Extract the [X, Y] coordinate from the center of the cell holding the provided text.  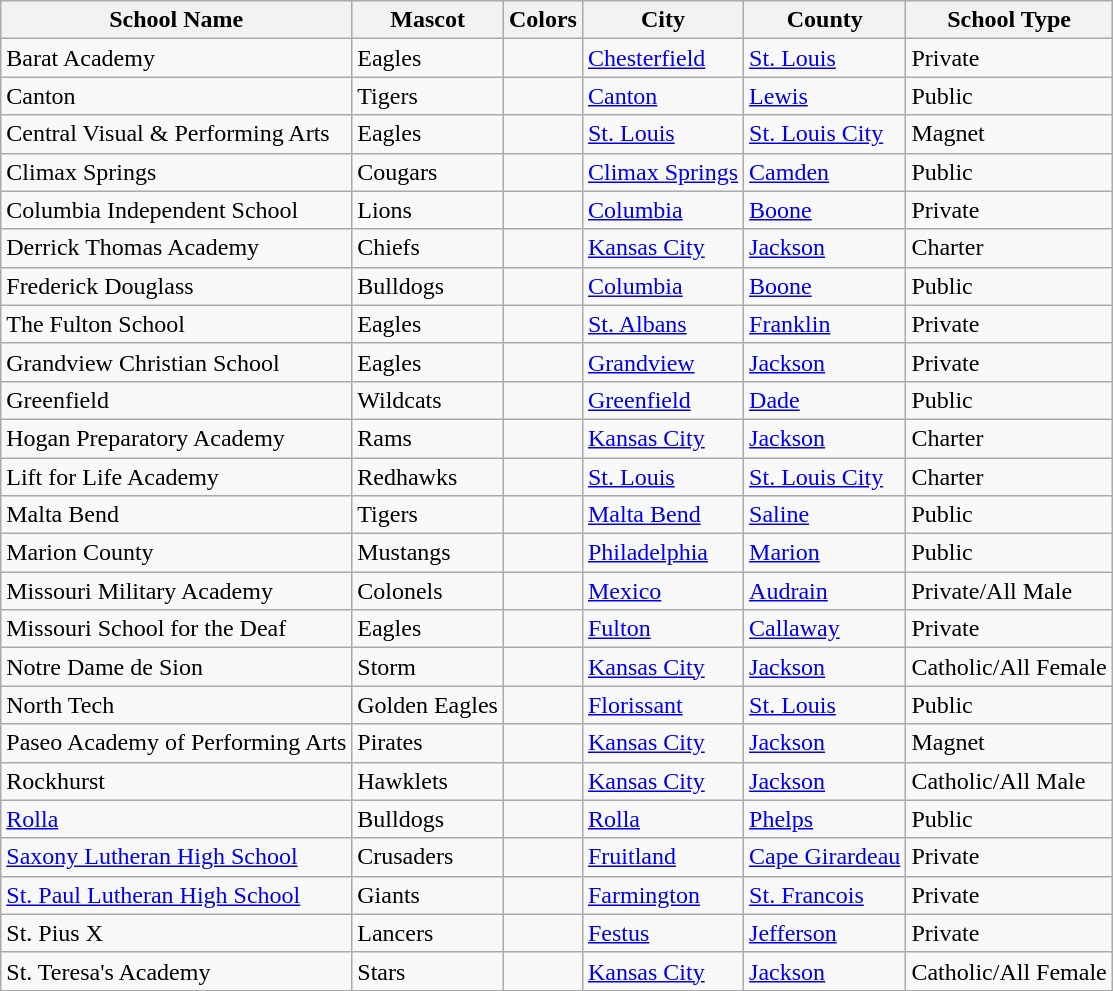
County [825, 20]
St. Francois [825, 895]
Fulton [662, 629]
Mustangs [428, 553]
Giants [428, 895]
City [662, 20]
Lewis [825, 96]
Dade [825, 400]
Colonels [428, 591]
St. Albans [662, 324]
Pirates [428, 743]
Florissant [662, 705]
Saxony Lutheran High School [176, 857]
School Type [1009, 20]
Central Visual & Performing Arts [176, 134]
Hawklets [428, 781]
Rockhurst [176, 781]
Wildcats [428, 400]
Farmington [662, 895]
Festus [662, 933]
Grandview [662, 362]
Mascot [428, 20]
Barat Academy [176, 58]
Chesterfield [662, 58]
Fruitland [662, 857]
Private/All Male [1009, 591]
Camden [825, 172]
Hogan Preparatory Academy [176, 438]
Missouri School for the Deaf [176, 629]
Philadelphia [662, 553]
Lift for Life Academy [176, 477]
Grandview Christian School [176, 362]
Cape Girardeau [825, 857]
Jefferson [825, 933]
Lancers [428, 933]
St. Teresa's Academy [176, 971]
Derrick Thomas Academy [176, 248]
Lions [428, 210]
The Fulton School [176, 324]
Chiefs [428, 248]
Phelps [825, 819]
Audrain [825, 591]
Marion County [176, 553]
Frederick Douglass [176, 286]
Paseo Academy of Performing Arts [176, 743]
Colors [542, 20]
Crusaders [428, 857]
Columbia Independent School [176, 210]
Missouri Military Academy [176, 591]
Saline [825, 515]
Stars [428, 971]
Notre Dame de Sion [176, 667]
Marion [825, 553]
St. Pius X [176, 933]
School Name [176, 20]
Golden Eagles [428, 705]
Callaway [825, 629]
Storm [428, 667]
Franklin [825, 324]
Catholic/All Male [1009, 781]
Cougars [428, 172]
Rams [428, 438]
Mexico [662, 591]
St. Paul Lutheran High School [176, 895]
Redhawks [428, 477]
North Tech [176, 705]
